From the cell containing the given text, extract its center point as [X, Y] coordinate. 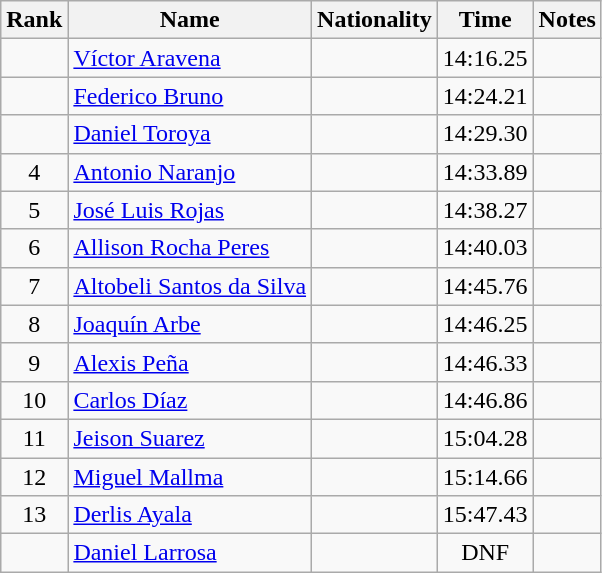
Derlis Ayala [190, 515]
14:46.33 [485, 362]
14:33.89 [485, 172]
Joaquín Arbe [190, 324]
14:24.21 [485, 96]
11 [34, 438]
Víctor Aravena [190, 58]
15:14.66 [485, 477]
Notes [567, 20]
Altobeli Santos da Silva [190, 286]
14:46.86 [485, 400]
Daniel Larrosa [190, 553]
12 [34, 477]
9 [34, 362]
Rank [34, 20]
6 [34, 248]
5 [34, 210]
Jeison Suarez [190, 438]
15:47.43 [485, 515]
Time [485, 20]
DNF [485, 553]
Daniel Toroya [190, 134]
Allison Rocha Peres [190, 248]
14:29.30 [485, 134]
13 [34, 515]
14:45.76 [485, 286]
14:38.27 [485, 210]
14:40.03 [485, 248]
Nationality [375, 20]
15:04.28 [485, 438]
Miguel Mallma [190, 477]
Federico Bruno [190, 96]
14:16.25 [485, 58]
Alexis Peña [190, 362]
14:46.25 [485, 324]
Antonio Naranjo [190, 172]
Name [190, 20]
7 [34, 286]
8 [34, 324]
Carlos Díaz [190, 400]
10 [34, 400]
José Luis Rojas [190, 210]
4 [34, 172]
